From the cell containing the given text, extract its center point as [X, Y] coordinate. 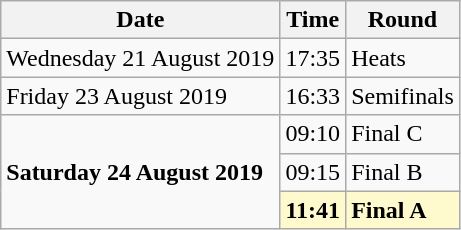
Friday 23 August 2019 [140, 96]
17:35 [313, 58]
Heats [403, 58]
Semifinals [403, 96]
11:41 [313, 210]
Final C [403, 134]
Saturday 24 August 2019 [140, 172]
Time [313, 20]
Round [403, 20]
09:10 [313, 134]
09:15 [313, 172]
Final B [403, 172]
Wednesday 21 August 2019 [140, 58]
16:33 [313, 96]
Date [140, 20]
Final A [403, 210]
